Return the [x, y] coordinate for the center point of the cell that contains the specified text.  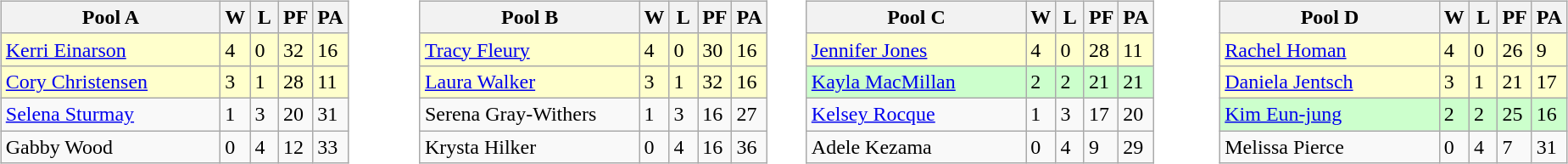
Laura Walker [529, 82]
26 [1515, 49]
Cory Christensen [110, 82]
Melissa Pierce [1330, 147]
Kim Eun-jung [1330, 114]
Pool B [529, 17]
7 [1515, 147]
Kelsey Rocque [916, 114]
Krysta Hilker [529, 147]
Pool D [1330, 17]
Jennifer Jones [916, 49]
Adele Kezama [916, 147]
33 [331, 147]
Tracy Fleury [529, 49]
27 [750, 114]
12 [295, 147]
Selena Sturmay [110, 114]
Serena Gray-Withers [529, 114]
Kerri Einarson [110, 49]
Daniela Jentsch [1330, 82]
36 [750, 147]
30 [715, 49]
Pool A [110, 17]
25 [1515, 114]
29 [1136, 147]
Kayla MacMillan [916, 82]
Gabby Wood [110, 147]
Rachel Homan [1330, 49]
Pool C [916, 17]
